Identify which cell holds the provided text, then report its [x, y] central coordinate. 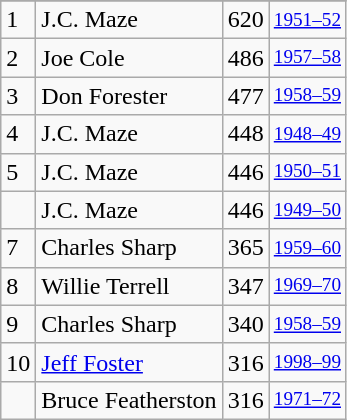
7 [18, 248]
1959–60 [307, 248]
2 [18, 58]
1957–58 [307, 58]
Don Forester [129, 96]
Bruce Featherston [129, 400]
620 [246, 20]
1 [18, 20]
Willie Terrell [129, 286]
1998–99 [307, 362]
1971–72 [307, 400]
477 [246, 96]
1951–52 [307, 20]
1950–51 [307, 172]
486 [246, 58]
1948–49 [307, 134]
3 [18, 96]
448 [246, 134]
340 [246, 324]
5 [18, 172]
347 [246, 286]
4 [18, 134]
8 [18, 286]
365 [246, 248]
Joe Cole [129, 58]
Jeff Foster [129, 362]
1949–50 [307, 210]
10 [18, 362]
1969–70 [307, 286]
9 [18, 324]
